Output the [x, y] coordinate of the center of the cell containing the given text.  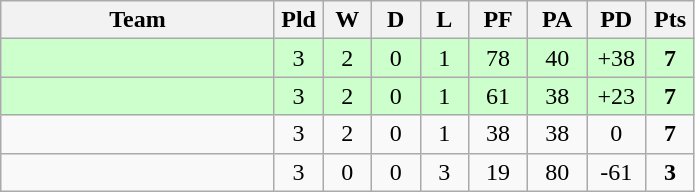
78 [498, 58]
80 [558, 172]
PA [558, 20]
61 [498, 96]
+23 [616, 96]
PD [616, 20]
19 [498, 172]
-61 [616, 172]
PF [498, 20]
L [444, 20]
Pld [298, 20]
40 [558, 58]
W [348, 20]
+38 [616, 58]
D [396, 20]
Team [138, 20]
Pts [670, 20]
